Find where the given text appears and provide that cell's center as (X, Y) coordinate. 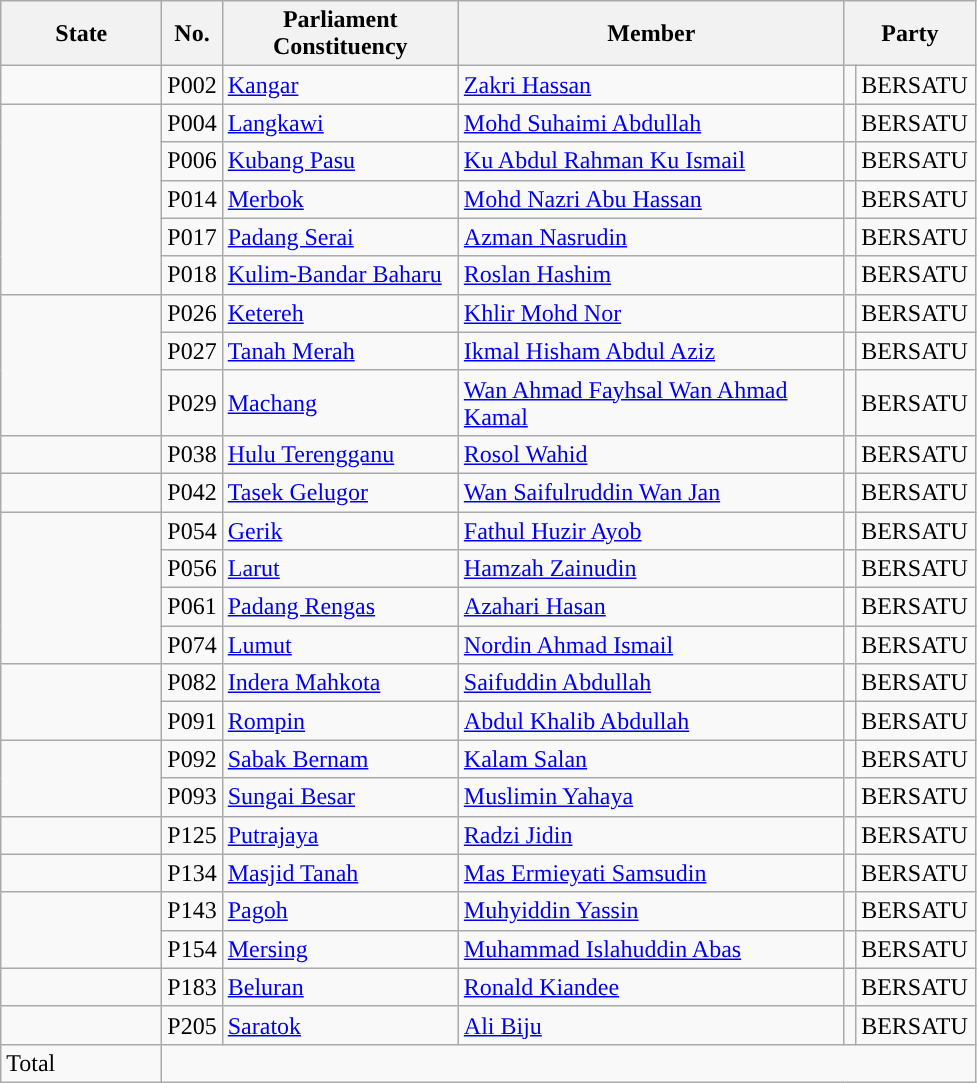
Ketereh (340, 313)
Saifuddin Abdullah (651, 683)
P092 (192, 759)
P093 (192, 797)
Sabak Bernam (340, 759)
Radzi Jidin (651, 835)
Kulim-Bandar Baharu (340, 275)
State (82, 34)
Azahari Hasan (651, 607)
Party (910, 34)
Mas Ermieyati Samsudin (651, 873)
Wan Saifulruddin Wan Jan (651, 492)
P026 (192, 313)
Tasek Gelugor (340, 492)
Mohd Suhaimi Abdullah (651, 123)
Kubang Pasu (340, 161)
Roslan Hashim (651, 275)
Padang Serai (340, 237)
Zakri Hassan (651, 85)
P082 (192, 683)
Tanah Merah (340, 351)
Putrajaya (340, 835)
Kalam Salan (651, 759)
Mersing (340, 949)
Hamzah Zainudin (651, 569)
Larut (340, 569)
P014 (192, 199)
Pagoh (340, 911)
P091 (192, 721)
Member (651, 34)
Azman Nasrudin (651, 237)
Ikmal Hisham Abdul Aziz (651, 351)
Abdul Khalib Abdullah (651, 721)
P029 (192, 402)
P027 (192, 351)
Parliament Constituency (340, 34)
P056 (192, 569)
Saratok (340, 1025)
P061 (192, 607)
Ali Biju (651, 1025)
No. (192, 34)
Khlir Mohd Nor (651, 313)
Langkawi (340, 123)
Ku Abdul Rahman Ku Ismail (651, 161)
Muslimin Yahaya (651, 797)
P018 (192, 275)
Muhammad Islahuddin Abas (651, 949)
P125 (192, 835)
Hulu Terengganu (340, 454)
P006 (192, 161)
P205 (192, 1025)
Muhyiddin Yassin (651, 911)
Wan Ahmad Fayhsal Wan Ahmad Kamal (651, 402)
Gerik (340, 531)
P004 (192, 123)
Nordin Ahmad Ismail (651, 645)
Merbok (340, 199)
Total (82, 1063)
Sungai Besar (340, 797)
Kangar (340, 85)
Padang Rengas (340, 607)
P074 (192, 645)
P143 (192, 911)
P017 (192, 237)
Rosol Wahid (651, 454)
Machang (340, 402)
Indera Mahkota (340, 683)
P042 (192, 492)
Rompin (340, 721)
P054 (192, 531)
P183 (192, 987)
Masjid Tanah (340, 873)
Mohd Nazri Abu Hassan (651, 199)
Fathul Huzir Ayob (651, 531)
P134 (192, 873)
P154 (192, 949)
Beluran (340, 987)
P038 (192, 454)
P002 (192, 85)
Ronald Kiandee (651, 987)
Lumut (340, 645)
